Search for the cell housing the specified text and yield its [x, y] center coordinate. 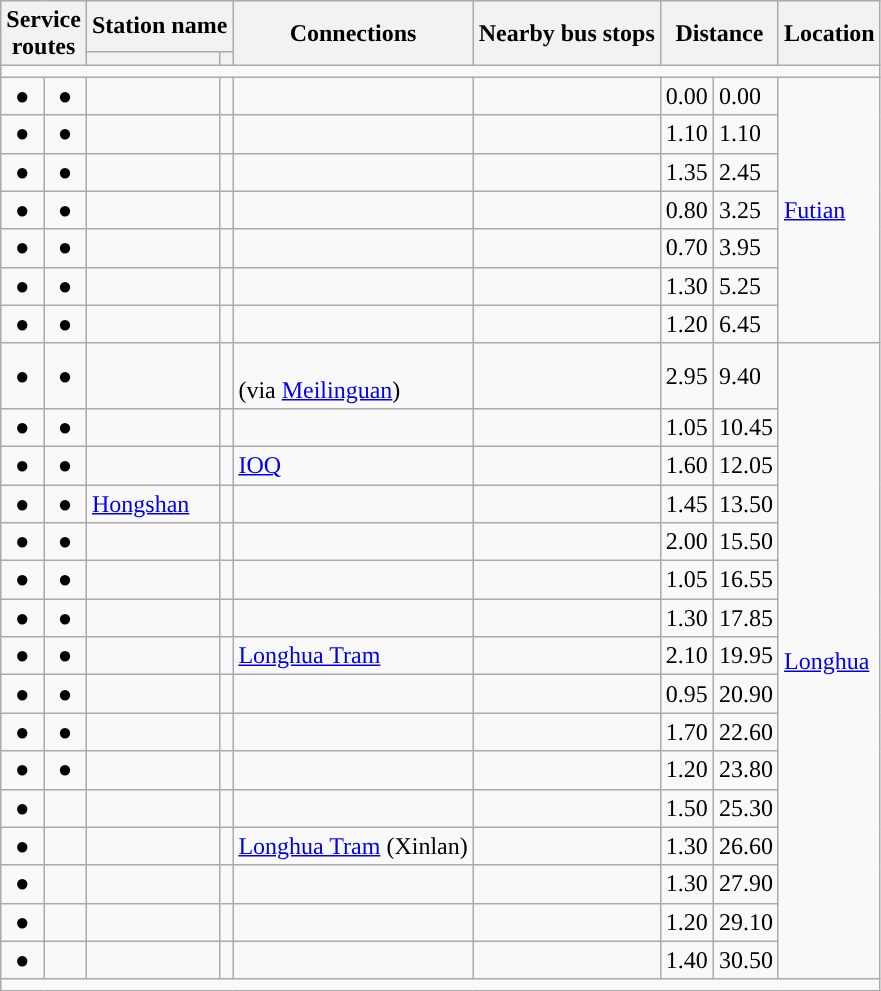
2.00 [686, 542]
10.45 [746, 427]
Hongshan [152, 503]
16.55 [746, 580]
12.05 [746, 465]
0.80 [686, 210]
(via Meilinguan) [353, 376]
17.85 [746, 618]
0.70 [686, 248]
25.30 [746, 808]
2.10 [686, 656]
20.90 [746, 694]
Nearby bus stops [566, 34]
1.70 [686, 732]
Longhua [829, 661]
27.90 [746, 884]
23.80 [746, 770]
Distance [719, 34]
26.60 [746, 846]
19.95 [746, 656]
6.45 [746, 324]
1.40 [686, 960]
30.50 [746, 960]
Serviceroutes [44, 34]
Connections [353, 34]
2.95 [686, 376]
5.25 [746, 286]
3.95 [746, 248]
Station name [159, 26]
0.95 [686, 694]
3.25 [746, 210]
1.50 [686, 808]
1.45 [686, 503]
1.35 [686, 172]
Futian [829, 210]
2.45 [746, 172]
29.10 [746, 922]
15.50 [746, 542]
Location [829, 34]
13.50 [746, 503]
1.60 [686, 465]
Longhua Tram [353, 656]
Longhua Tram (Xinlan) [353, 846]
22.60 [746, 732]
IOQ [353, 465]
9.40 [746, 376]
